Find where the given text appears and provide that cell's center as [x, y] coordinate. 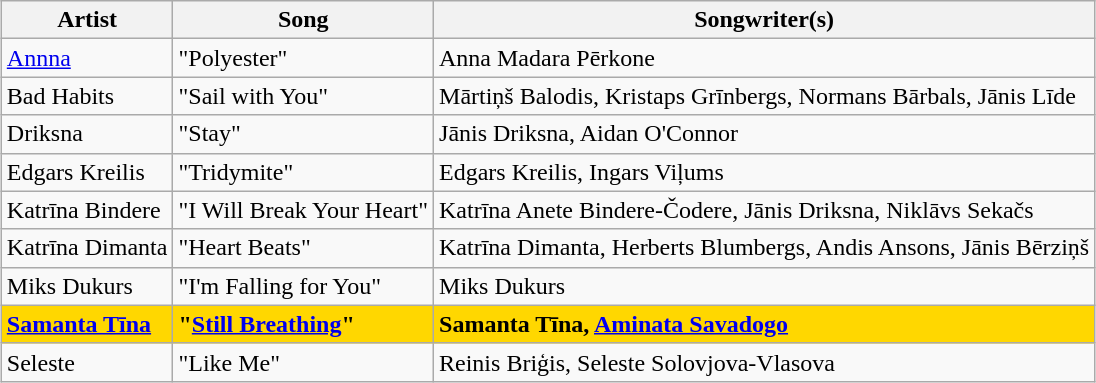
Driksna [87, 134]
Songwriter(s) [764, 20]
Katrīna Dimanta [87, 248]
"Still Breathing" [304, 324]
"Stay" [304, 134]
"I Will Break Your Heart" [304, 210]
Katrīna Anete Bindere-Čodere, Jānis Driksna, Niklāvs Sekačs [764, 210]
"Sail with You" [304, 96]
Song [304, 20]
"Heart Beats" [304, 248]
Anna Madara Pērkone [764, 58]
"I'm Falling for You" [304, 286]
Artist [87, 20]
Katrīna Bindere [87, 210]
Edgars Kreilis [87, 172]
"Polyester" [304, 58]
Bad Habits [87, 96]
Mārtiņš Balodis, Kristaps Grīnbergs, Normans Bārbals, Jānis Līde [764, 96]
Samanta Tīna [87, 324]
Reinis Briģis, Seleste Solovjova-Vlasova [764, 362]
Jānis Driksna, Aidan O'Connor [764, 134]
"Like Me" [304, 362]
Annna [87, 58]
Seleste [87, 362]
Samanta Tīna, Aminata Savadogo [764, 324]
"Tridymite" [304, 172]
Edgars Kreilis, Ingars Viļums [764, 172]
Katrīna Dimanta, Herberts Blumbergs, Andis Ansons, Jānis Bērziņš [764, 248]
